Determine the [x, y] coordinate at the center of the cell enclosing the given text.  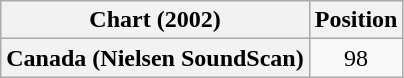
Position [356, 20]
Chart (2002) [155, 20]
98 [356, 58]
Canada (Nielsen SoundScan) [155, 58]
